Pinpoint the cell where the given text exists, returning its [x, y] midpoint coordinate. 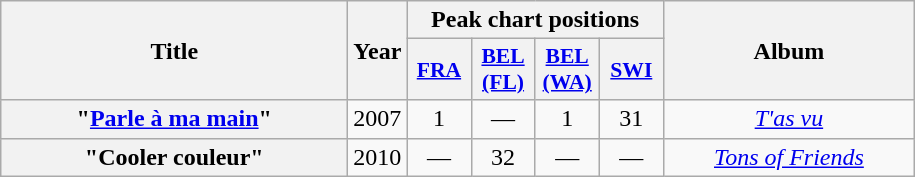
31 [631, 119]
Album [788, 50]
FRA [439, 70]
Title [174, 50]
BEL(WA) [567, 70]
Year [378, 50]
T'as vu [788, 119]
"Cooler couleur" [174, 157]
Peak chart positions [535, 20]
Tons of Friends [788, 157]
"Parle à ma main" [174, 119]
32 [503, 157]
BEL(FL) [503, 70]
SWI [631, 70]
2010 [378, 157]
2007 [378, 119]
